Identify which cell holds the provided text, then report its [x, y] central coordinate. 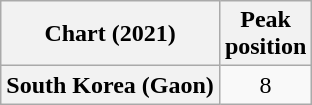
Peakposition [265, 34]
Chart (2021) [110, 34]
South Korea (Gaon) [110, 85]
8 [265, 85]
